Detect which cell encompasses the target text, then output its (x, y) center coordinate. 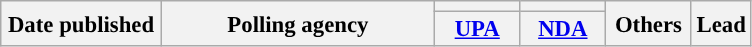
Others (649, 24)
UPA (477, 30)
Polling agency (298, 24)
NDA (563, 30)
Date published (82, 24)
Lead (721, 24)
